From the cell containing the given text, extract its center point as (X, Y) coordinate. 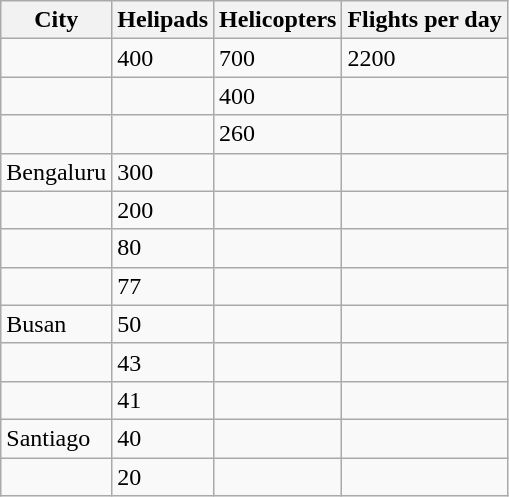
2200 (424, 58)
Flights per day (424, 20)
80 (163, 248)
260 (278, 134)
40 (163, 438)
43 (163, 362)
Santiago (56, 438)
20 (163, 477)
300 (163, 172)
Helipads (163, 20)
Helicopters (278, 20)
City (56, 20)
50 (163, 324)
700 (278, 58)
200 (163, 210)
41 (163, 400)
77 (163, 286)
Busan (56, 324)
Bengaluru (56, 172)
